Capture the cell that displays the provided text and extract its [x, y] central coordinate. 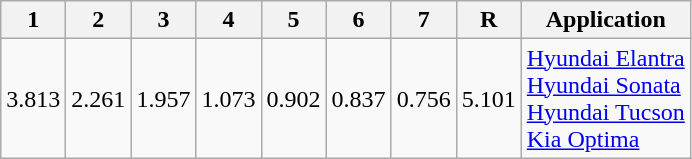
5 [294, 20]
0.902 [294, 98]
Hyundai ElantraHyundai SonataHyundai TucsonKia Optima [606, 98]
2.261 [98, 98]
7 [424, 20]
R [488, 20]
Application [606, 20]
1.957 [164, 98]
4 [228, 20]
5.101 [488, 98]
1.073 [228, 98]
6 [358, 20]
3.813 [34, 98]
0.756 [424, 98]
3 [164, 20]
2 [98, 20]
0.837 [358, 98]
1 [34, 20]
